Capture the cell that displays the provided text and extract its [X, Y] central coordinate. 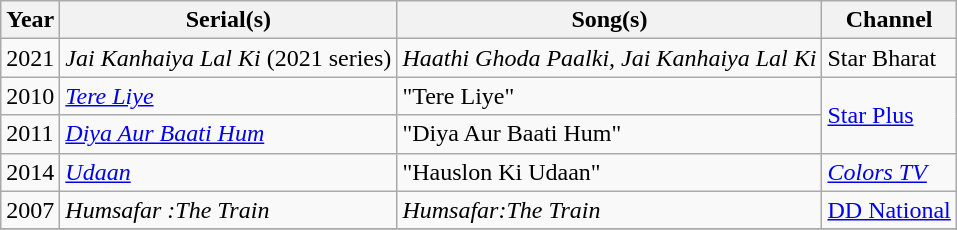
Haathi Ghoda Paalki, Jai Kanhaiya Lal Ki [610, 58]
Year [30, 20]
2014 [30, 172]
Channel [889, 20]
"Tere Liye" [610, 96]
Serial(s) [228, 20]
Jai Kanhaiya Lal Ki (2021 series) [228, 58]
2007 [30, 210]
Humsafar :The Train [228, 210]
Colors TV [889, 172]
Star Bharat [889, 58]
2021 [30, 58]
Tere Liye [228, 96]
DD National [889, 210]
Humsafar:The Train [610, 210]
2010 [30, 96]
Diya Aur Baati Hum [228, 134]
Udaan [228, 172]
"Hauslon Ki Udaan" [610, 172]
2011 [30, 134]
"Diya Aur Baati Hum" [610, 134]
Star Plus [889, 115]
Song(s) [610, 20]
